For the text-containing cell, return its midpoint in [X, Y] coordinate format. 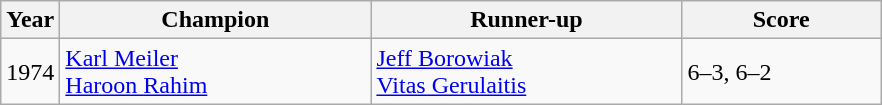
Karl Meiler Haroon Rahim [216, 72]
Year [30, 20]
Champion [216, 20]
6–3, 6–2 [782, 72]
Score [782, 20]
Runner-up [526, 20]
1974 [30, 72]
Jeff Borowiak Vitas Gerulaitis [526, 72]
